Return the [x, y] coordinate for the center point of the cell that contains the specified text.  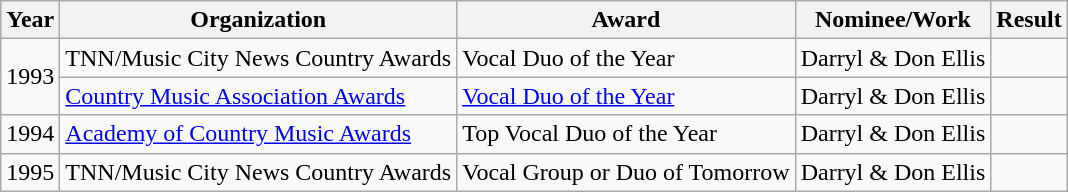
Organization [258, 20]
Academy of Country Music Awards [258, 134]
Top Vocal Duo of the Year [626, 134]
Vocal Group or Duo of Tomorrow [626, 172]
Result [1029, 20]
1994 [30, 134]
1993 [30, 77]
Year [30, 20]
Award [626, 20]
Nominee/Work [893, 20]
Country Music Association Awards [258, 96]
1995 [30, 172]
